Return the (x, y) coordinate for the center point of the cell that contains the specified text.  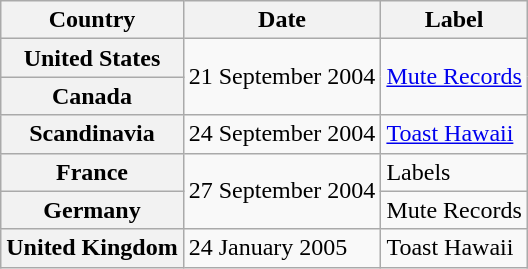
United States (92, 58)
27 September 2004 (282, 191)
Germany (92, 210)
Label (454, 20)
21 September 2004 (282, 77)
United Kingdom (92, 248)
Date (282, 20)
Scandinavia (92, 134)
24 September 2004 (282, 134)
24 January 2005 (282, 248)
Country (92, 20)
Canada (92, 96)
France (92, 172)
Labels (454, 172)
